Return (X, Y) of the center of cell containing provided text 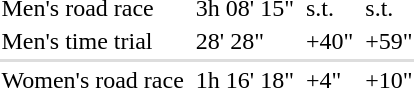
+40" (329, 41)
28' 28" (244, 41)
+59" (389, 41)
Men's time trial (92, 41)
